Locate the cell with the specified text and output its (X, Y) center coordinate. 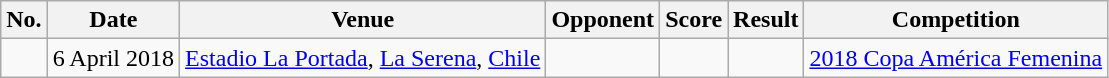
No. (24, 20)
Venue (363, 20)
Opponent (603, 20)
Score (694, 20)
Estadio La Portada, La Serena, Chile (363, 58)
Date (113, 20)
Result (766, 20)
2018 Copa América Femenina (956, 58)
Competition (956, 20)
6 April 2018 (113, 58)
